Detect which cell encompasses the target text, then output its [X, Y] center coordinate. 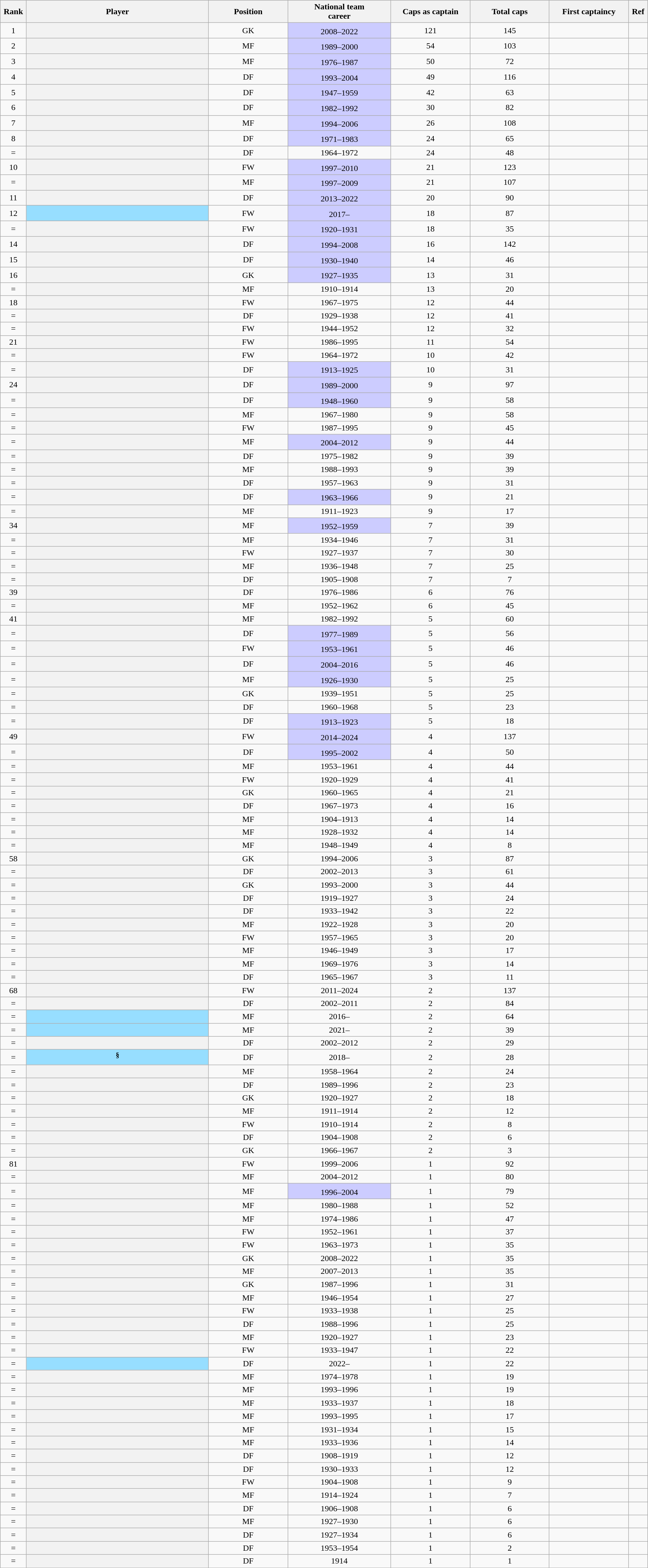
1997–2009 [340, 183]
1948–1949 [340, 845]
121 [431, 30]
1933–1947 [340, 1350]
60 [510, 619]
1971–1983 [340, 138]
1996–2004 [340, 1191]
1931–1934 [340, 1429]
2014–2024 [340, 736]
1987–1996 [340, 1285]
81 [13, 1164]
1976–1987 [340, 62]
1947–1959 [340, 92]
1997–2010 [340, 167]
1913–1923 [340, 721]
1914–1924 [340, 1495]
Player [117, 12]
1911–1923 [340, 511]
§ [117, 1058]
32 [510, 329]
2002–2012 [340, 1043]
1944–1952 [340, 329]
1963–1973 [340, 1245]
1914 [340, 1561]
1920–1931 [340, 229]
84 [510, 1003]
1913–1925 [340, 370]
1993–1995 [340, 1416]
72 [510, 62]
1960–1968 [340, 707]
2002–2011 [340, 1003]
76 [510, 592]
1994–2008 [340, 244]
97 [510, 385]
1993–2004 [340, 77]
61 [510, 872]
116 [510, 77]
1911–1914 [340, 1111]
68 [13, 990]
1969–1976 [340, 964]
79 [510, 1191]
1936–1948 [340, 566]
Total caps [510, 12]
1922–1928 [340, 924]
2002–2013 [340, 872]
1919–1927 [340, 898]
63 [510, 92]
1999–2006 [340, 1164]
28 [510, 1058]
1977–1989 [340, 633]
1993–2000 [340, 885]
1927–1937 [340, 553]
Rank [13, 12]
1974–1986 [340, 1218]
145 [510, 30]
1934–1946 [340, 540]
34 [13, 525]
1928–1932 [340, 832]
1966–1967 [340, 1151]
1933–1942 [340, 911]
1920–1929 [340, 779]
48 [510, 153]
1960–1965 [340, 792]
1980–1988 [340, 1205]
2021– [340, 1030]
1965–1967 [340, 977]
1927–1930 [340, 1522]
2022– [340, 1363]
Position [249, 12]
1988–1996 [340, 1324]
National team career [340, 12]
1946–1954 [340, 1298]
108 [510, 123]
64 [510, 1016]
1953–1954 [340, 1548]
29 [510, 1043]
1987–1995 [340, 428]
1929–1938 [340, 316]
1986–1995 [340, 342]
2018– [340, 1058]
1952–1962 [340, 606]
1967–1980 [340, 415]
1933–1936 [340, 1442]
First captaincy [589, 12]
47 [510, 1218]
1948–1960 [340, 400]
52 [510, 1205]
1989–1996 [340, 1085]
37 [510, 1232]
1974–1978 [340, 1377]
1963–1966 [340, 497]
Ref [638, 12]
123 [510, 167]
Caps as captain [431, 12]
1933–1937 [340, 1403]
1958–1964 [340, 1071]
2007–2013 [340, 1271]
107 [510, 183]
1967–1975 [340, 302]
1906–1908 [340, 1508]
103 [510, 46]
1933–1938 [340, 1311]
2011–2024 [340, 990]
1927–1934 [340, 1535]
1927–1935 [340, 275]
1975–1982 [340, 456]
2004–2016 [340, 664]
1988–1993 [340, 470]
1967–1973 [340, 806]
1952–1961 [340, 1232]
1904–1913 [340, 819]
82 [510, 108]
1905–1908 [340, 579]
92 [510, 1164]
90 [510, 198]
1926–1930 [340, 680]
1952–1959 [340, 525]
1976–1986 [340, 592]
1993–1996 [340, 1390]
2017– [340, 213]
27 [510, 1298]
1957–1965 [340, 937]
142 [510, 244]
1930–1940 [340, 260]
1930–1933 [340, 1469]
80 [510, 1177]
1939–1951 [340, 694]
1946–1949 [340, 951]
56 [510, 633]
2016– [340, 1016]
1957–1963 [340, 483]
2013–2022 [340, 198]
65 [510, 138]
1995–2002 [340, 752]
1908–1919 [340, 1456]
26 [431, 123]
